Capture the cell that displays the provided text and extract its [x, y] central coordinate. 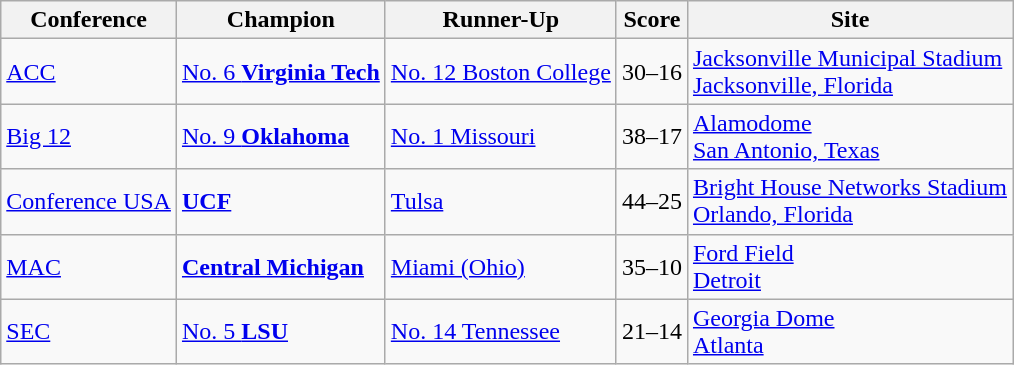
No. 9 Oklahoma [280, 136]
No. 14 Tennessee [500, 332]
UCF [280, 202]
44–25 [652, 202]
No. 6 Virginia Tech [280, 72]
SEC [89, 332]
No. 5 LSU [280, 332]
Big 12 [89, 136]
Jacksonville Municipal StadiumJacksonville, Florida [850, 72]
No. 1 Missouri [500, 136]
Central Michigan [280, 266]
21–14 [652, 332]
Runner-Up [500, 20]
Conference USA [89, 202]
Site [850, 20]
MAC [89, 266]
ACC [89, 72]
30–16 [652, 72]
Georgia DomeAtlanta [850, 332]
Champion [280, 20]
35–10 [652, 266]
Conference [89, 20]
38–17 [652, 136]
AlamodomeSan Antonio, Texas [850, 136]
Score [652, 20]
Bright House Networks StadiumOrlando, Florida [850, 202]
Ford FieldDetroit [850, 266]
No. 12 Boston College [500, 72]
Tulsa [500, 202]
Miami (Ohio) [500, 266]
